Identify which cell holds the provided text, then report its [X, Y] central coordinate. 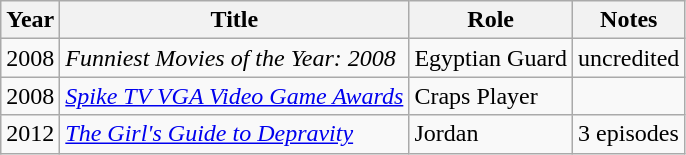
2012 [30, 134]
Notes [629, 20]
Jordan [491, 134]
3 episodes [629, 134]
Spike TV VGA Video Game Awards [234, 96]
uncredited [629, 58]
The Girl's Guide to Depravity [234, 134]
Title [234, 20]
Egyptian Guard [491, 58]
Craps Player [491, 96]
Year [30, 20]
Funniest Movies of the Year: 2008 [234, 58]
Role [491, 20]
